Output the (x, y) coordinate of the center of the cell containing the given text.  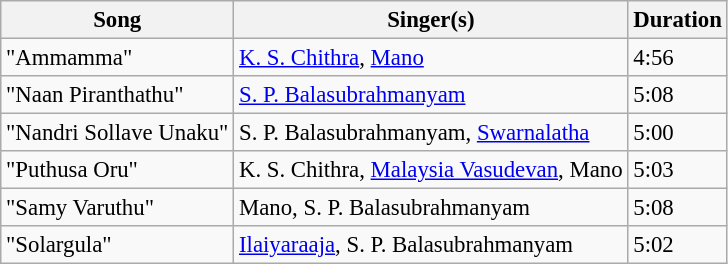
4:56 (678, 58)
S. P. Balasubrahmanyam, Swarnalatha (431, 133)
"Samy Varuthu" (118, 208)
5:00 (678, 133)
K. S. Chithra, Mano (431, 58)
K. S. Chithra, Malaysia Vasudevan, Mano (431, 170)
Ilaiyaraaja, S. P. Balasubrahmanyam (431, 245)
"Ammamma" (118, 58)
S. P. Balasubrahmanyam (431, 95)
Duration (678, 20)
5:03 (678, 170)
"Puthusa Oru" (118, 170)
Song (118, 20)
Mano, S. P. Balasubrahmanyam (431, 208)
"Naan Piranthathu" (118, 95)
"Solargula" (118, 245)
Singer(s) (431, 20)
5:02 (678, 245)
"Nandri Sollave Unaku" (118, 133)
